Identify which cell holds the provided text, then report its (x, y) central coordinate. 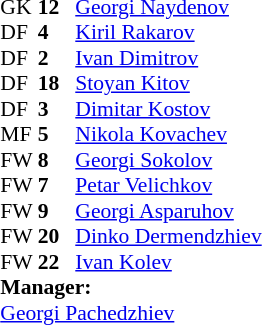
5 (57, 135)
7 (57, 185)
Dinko Dermendzhiev (168, 237)
2 (57, 58)
22 (57, 262)
Petar Velichkov (168, 185)
18 (57, 83)
9 (57, 211)
Ivan Dimitrov (168, 58)
Kiril Rakarov (168, 33)
Georgi Asparuhov (168, 211)
Stoyan Kitov (168, 83)
Manager: (130, 287)
Georgi Sokolov (168, 160)
Ivan Kolev (168, 262)
20 (57, 237)
8 (57, 160)
4 (57, 33)
3 (57, 109)
Nikola Kovachev (168, 135)
MF (19, 135)
Dimitar Kostov (168, 109)
